Detect which cell encompasses the target text, then output its (X, Y) center coordinate. 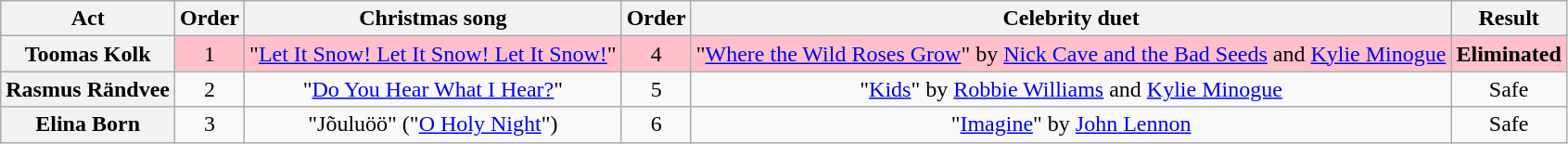
Eliminated (1509, 54)
"Jõuluöö" ("O Holy Night") (434, 124)
Elina Born (88, 124)
"Where the Wild Roses Grow" by Nick Cave and the Bad Seeds and Kylie Minogue (1071, 54)
2 (210, 89)
1 (210, 54)
Act (88, 19)
4 (657, 54)
"Do You Hear What I Hear?" (434, 89)
Celebrity duet (1071, 19)
3 (210, 124)
5 (657, 89)
Result (1509, 19)
"Imagine" by John Lennon (1071, 124)
Christmas song (434, 19)
6 (657, 124)
Toomas Kolk (88, 54)
"Let It Snow! Let It Snow! Let It Snow!" (434, 54)
Rasmus Rändvee (88, 89)
"Kids" by Robbie Williams and Kylie Minogue (1071, 89)
